Identify which cell holds the provided text, then report its [x, y] central coordinate. 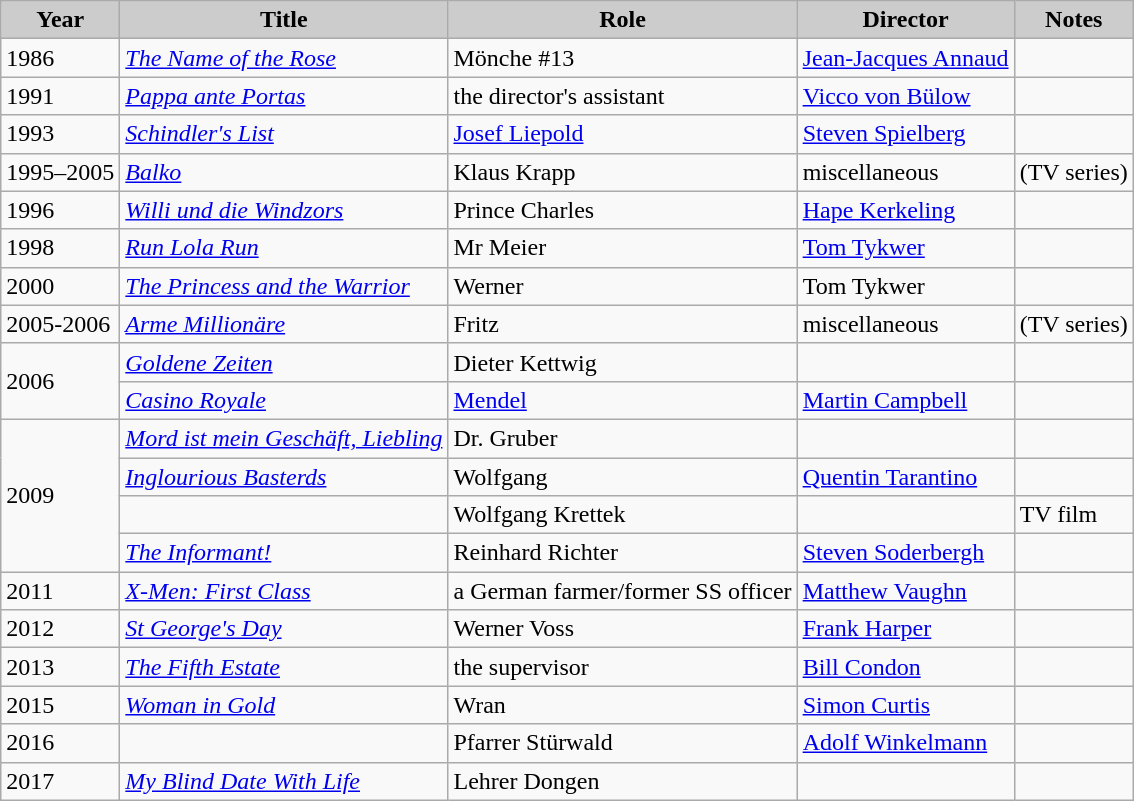
Balko [284, 172]
Director [906, 20]
Dr. Gruber [622, 438]
St George's Day [284, 629]
Lehrer Dongen [622, 781]
Steven Spielberg [906, 134]
2012 [60, 629]
Willi und die Windzors [284, 210]
2006 [60, 381]
Mendel [622, 400]
Werner [622, 286]
1991 [60, 96]
Martin Campbell [906, 400]
Wolfgang [622, 477]
2011 [60, 591]
Wran [622, 705]
The Princess and the Warrior [284, 286]
a German farmer/former SS officer [622, 591]
TV film [1074, 515]
1993 [60, 134]
Inglourious Basterds [284, 477]
Year [60, 20]
The Informant! [284, 553]
2015 [60, 705]
Adolf Winkelmann [906, 743]
Fritz [622, 324]
Casino Royale [284, 400]
2016 [60, 743]
X-Men: First Class [284, 591]
Title [284, 20]
Simon Curtis [906, 705]
Arme Millionäre [284, 324]
Wolfgang Krettek [622, 515]
1998 [60, 248]
2005-2006 [60, 324]
Jean-Jacques Annaud [906, 58]
Matthew Vaughn [906, 591]
Run Lola Run [284, 248]
1986 [60, 58]
Frank Harper [906, 629]
Reinhard Richter [622, 553]
2009 [60, 495]
Prince Charles [622, 210]
Hape Kerkeling [906, 210]
The Name of the Rose [284, 58]
Notes [1074, 20]
Steven Soderbergh [906, 553]
Pappa ante Portas [284, 96]
1996 [60, 210]
Mord ist mein Geschäft, Liebling [284, 438]
Quentin Tarantino [906, 477]
Schindler's List [284, 134]
The Fifth Estate [284, 667]
My Blind Date With Life [284, 781]
2017 [60, 781]
1995–2005 [60, 172]
Werner Voss [622, 629]
Mönche #13 [622, 58]
the supervisor [622, 667]
Role [622, 20]
Goldene Zeiten [284, 362]
the director's assistant [622, 96]
Woman in Gold [284, 705]
Bill Condon [906, 667]
Vicco von Bülow [906, 96]
2013 [60, 667]
Pfarrer Stürwald [622, 743]
Mr Meier [622, 248]
Dieter Kettwig [622, 362]
Josef Liepold [622, 134]
2000 [60, 286]
Klaus Krapp [622, 172]
